Scan for the cell matching the given text and deliver its [X, Y] coordinate at center. 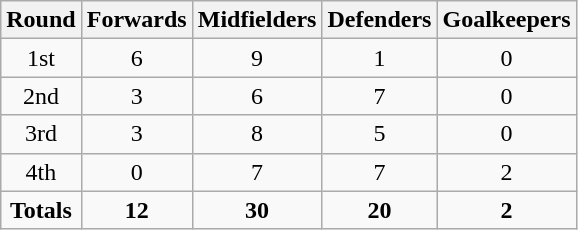
3rd [41, 134]
5 [380, 134]
20 [380, 210]
1 [380, 58]
8 [257, 134]
1st [41, 58]
Defenders [380, 20]
Round [41, 20]
Forwards [136, 20]
9 [257, 58]
Goalkeepers [506, 20]
Midfielders [257, 20]
12 [136, 210]
Totals [41, 210]
2nd [41, 96]
4th [41, 172]
30 [257, 210]
